Extract the (x, y) coordinate from the center of the cell holding the provided text.  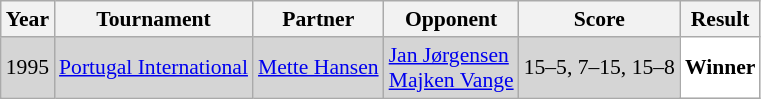
15–5, 7–15, 15–8 (600, 68)
Opponent (452, 19)
Partner (318, 19)
Portugal International (154, 68)
Jan Jørgensen Majken Vange (452, 68)
Year (28, 19)
Score (600, 19)
Result (720, 19)
1995 (28, 68)
Winner (720, 68)
Mette Hansen (318, 68)
Tournament (154, 19)
